Provide the [X, Y] coordinate of the cell's center where the given text is located.  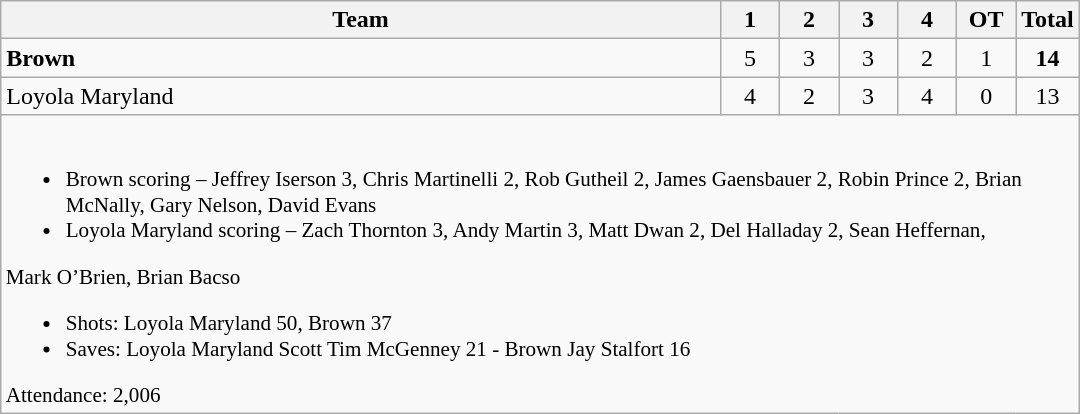
Loyola Maryland [361, 96]
Total [1048, 20]
Team [361, 20]
Brown [361, 58]
13 [1048, 96]
OT [986, 20]
0 [986, 96]
14 [1048, 58]
5 [750, 58]
